Return the (X, Y) coordinate for the center point of the cell that contains the specified text.  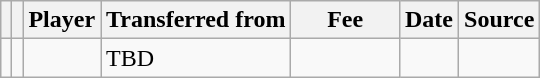
Fee (346, 20)
Player (62, 20)
TBD (196, 58)
Date (428, 20)
Source (500, 20)
Transferred from (196, 20)
